Provide the (X, Y) coordinate of the cell's center where the given text is located.  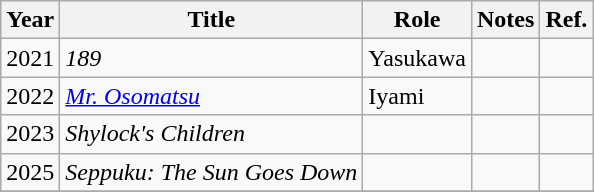
2025 (30, 172)
Shylock's Children (212, 134)
Mr. Osomatsu (212, 96)
Ref. (566, 20)
Notes (505, 20)
189 (212, 58)
Seppuku: The Sun Goes Down (212, 172)
Role (418, 20)
2022 (30, 96)
2021 (30, 58)
2023 (30, 134)
Iyami (418, 96)
Year (30, 20)
Title (212, 20)
Yasukawa (418, 58)
